Capture the cell that displays the provided text and extract its (x, y) central coordinate. 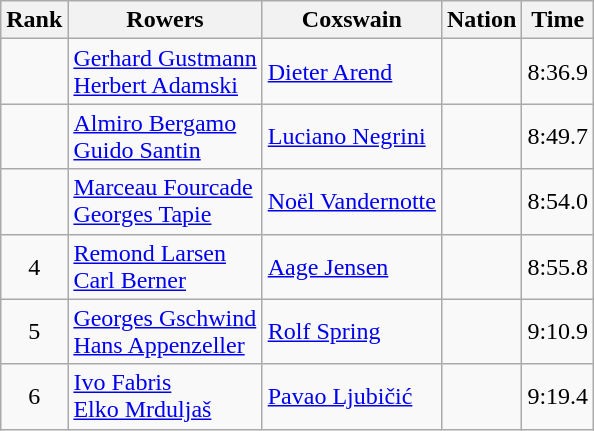
Rowers (165, 20)
Gerhard GustmannHerbert Adamski (165, 72)
9:10.9 (558, 332)
6 (34, 396)
Marceau FourcadeGeorges Tapie (165, 202)
4 (34, 266)
Aage Jensen (352, 266)
8:54.0 (558, 202)
Noël Vandernotte (352, 202)
Dieter Arend (352, 72)
Nation (481, 20)
5 (34, 332)
Almiro BergamoGuido Santin (165, 136)
8:36.9 (558, 72)
8:49.7 (558, 136)
9:19.4 (558, 396)
8:55.8 (558, 266)
Pavao Ljubičić (352, 396)
Rank (34, 20)
Rolf Spring (352, 332)
Time (558, 20)
Remond LarsenCarl Berner (165, 266)
Georges GschwindHans Appenzeller (165, 332)
Luciano Negrini (352, 136)
Ivo FabrisElko Mrduljaš (165, 396)
Coxswain (352, 20)
